Capture the cell that displays the provided text and extract its (x, y) central coordinate. 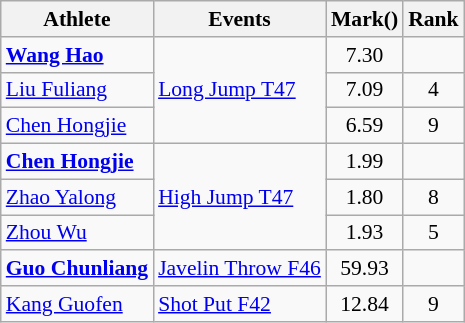
7.30 (364, 55)
Zhou Wu (77, 233)
Shot Put F42 (240, 304)
Kang Guofen (77, 304)
Events (240, 19)
Zhao Yalong (77, 197)
1.99 (364, 162)
Rank (434, 19)
Javelin Throw F46 (240, 269)
5 (434, 233)
1.93 (364, 233)
59.93 (364, 269)
Mark() (364, 19)
6.59 (364, 126)
Guo Chunliang (77, 269)
Long Jump T47 (240, 90)
12.84 (364, 304)
7.09 (364, 90)
Wang Hao (77, 55)
Liu Fuliang (77, 90)
4 (434, 90)
Athlete (77, 19)
1.80 (364, 197)
8 (434, 197)
High Jump T47 (240, 198)
